Return the (x, y) coordinate for the center point of the cell that contains the specified text.  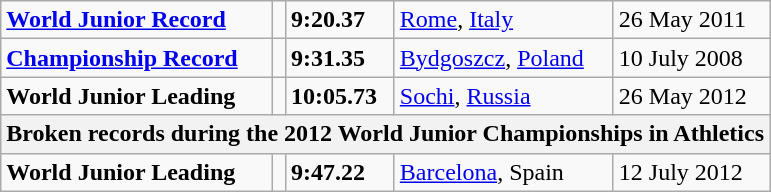
10 July 2008 (691, 58)
Rome, Italy (504, 20)
Championship Record (137, 58)
9:20.37 (340, 20)
10:05.73 (340, 96)
Sochi, Russia (504, 96)
Bydgoszcz, Poland (504, 58)
Broken records during the 2012 World Junior Championships in Athletics (386, 134)
12 July 2012 (691, 172)
9:47.22 (340, 172)
Barcelona, Spain (504, 172)
26 May 2011 (691, 20)
9:31.35 (340, 58)
26 May 2012 (691, 96)
World Junior Record (137, 20)
